Detect which cell encompasses the target text, then output its (X, Y) center coordinate. 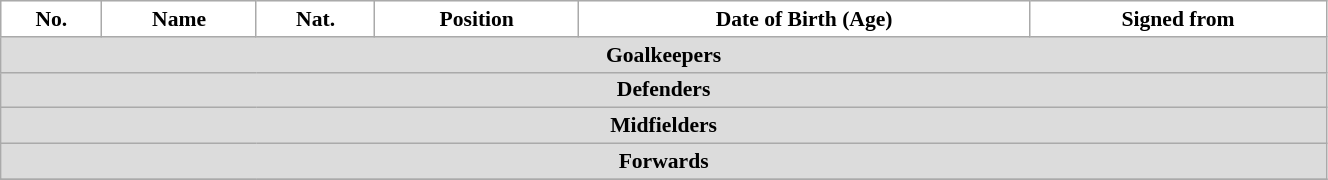
No. (52, 19)
Position (477, 19)
Forwards (664, 162)
Name (180, 19)
Midfielders (664, 126)
Signed from (1178, 19)
Date of Birth (Age) (804, 19)
Defenders (664, 90)
Goalkeepers (664, 55)
Nat. (315, 19)
